From the cell containing the given text, extract its center point as [X, Y] coordinate. 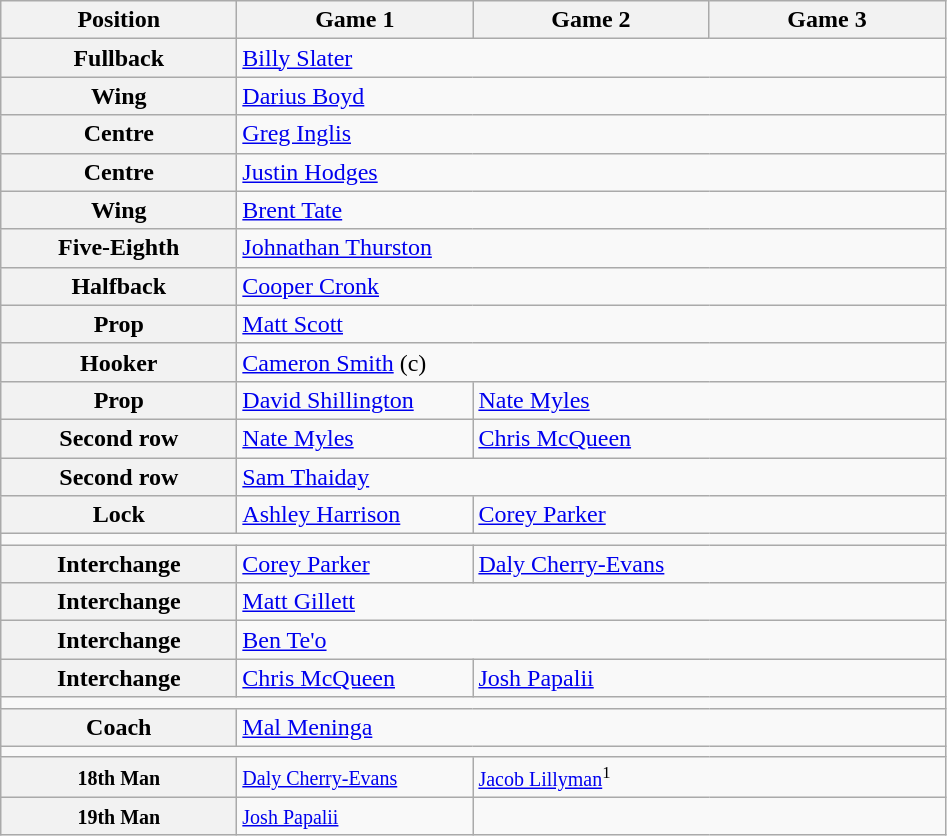
Matt Scott [591, 324]
Mal Meninga [591, 727]
Game 3 [827, 20]
Position [119, 20]
Sam Thaiday [591, 477]
Matt Gillett [591, 602]
18th Man [119, 777]
Cameron Smith (c) [591, 362]
Ashley Harrison [355, 515]
Five-Eighth [119, 248]
Cooper Cronk [591, 286]
Hooker [119, 362]
Billy Slater [591, 58]
19th Man [119, 816]
Ben Te'o [591, 640]
Jacob Lillyman1 [709, 777]
Coach [119, 727]
Game 2 [591, 20]
Johnathan Thurston [591, 248]
Greg Inglis [591, 134]
Fullback [119, 58]
Halfback [119, 286]
Lock [119, 515]
Justin Hodges [591, 172]
Darius Boyd [591, 96]
David Shillington [355, 400]
Brent Tate [591, 210]
Game 1 [355, 20]
